Find where the given text appears and provide that cell's center as (X, Y) coordinate. 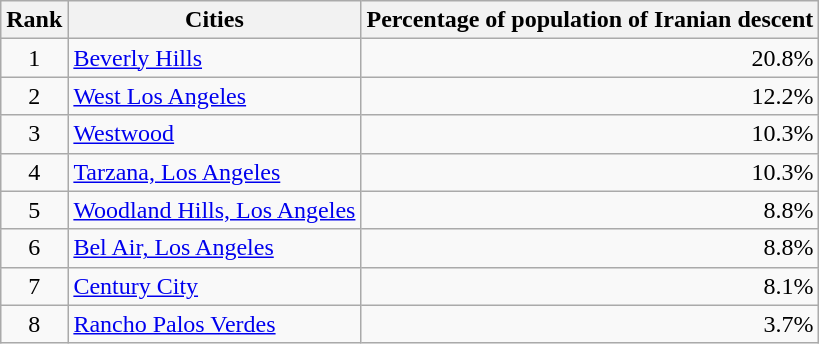
Cities (214, 20)
Percentage of population of Iranian descent (590, 20)
3 (34, 134)
1 (34, 58)
Century City (214, 286)
2 (34, 96)
Westwood (214, 134)
12.2% (590, 96)
Rancho Palos Verdes (214, 324)
Tarzana, Los Angeles (214, 172)
20.8% (590, 58)
Bel Air, Los Angeles (214, 248)
Beverly Hills (214, 58)
8.1% (590, 286)
4 (34, 172)
Rank (34, 20)
West Los Angeles (214, 96)
6 (34, 248)
8 (34, 324)
7 (34, 286)
3.7% (590, 324)
5 (34, 210)
Woodland Hills, Los Angeles (214, 210)
